Scan for the cell matching the given text and deliver its [x, y] coordinate at center. 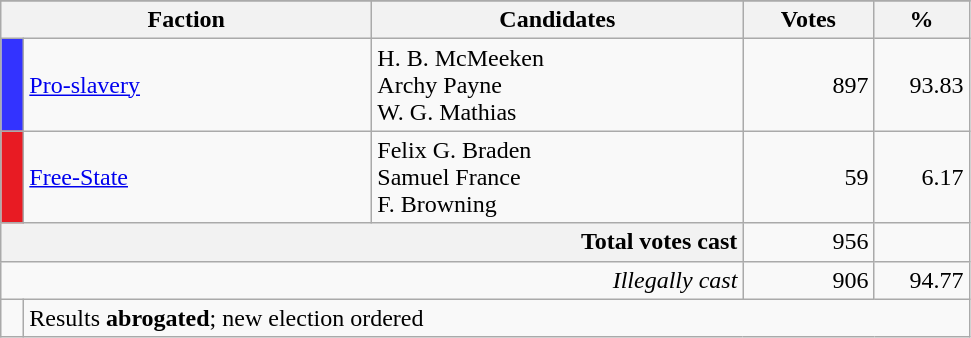
906 [808, 280]
94.77 [922, 280]
Candidates [558, 20]
H. B. McMeekenArchy PayneW. G. Mathias [558, 85]
59 [808, 177]
Felix G. BradenSamuel FranceF. Browning [558, 177]
Votes [808, 20]
Results abrogated; new election ordered [496, 318]
897 [808, 85]
956 [808, 242]
Illegally cast [372, 280]
6.17 [922, 177]
Total votes cast [372, 242]
Faction [186, 20]
Free-State [198, 177]
% [922, 20]
93.83 [922, 85]
Pro-slavery [198, 85]
